Provide the (X, Y) coordinate of the cell's center where the given text is located.  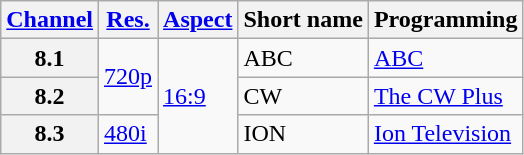
ION (303, 134)
Ion Television (446, 134)
Res. (128, 20)
CW (303, 96)
The CW Plus (446, 96)
16:9 (198, 96)
8.2 (50, 96)
Aspect (198, 20)
720p (128, 77)
Short name (303, 20)
Programming (446, 20)
8.1 (50, 58)
480i (128, 134)
8.3 (50, 134)
Channel (50, 20)
